Scan for the cell matching the given text and deliver its (x, y) coordinate at center. 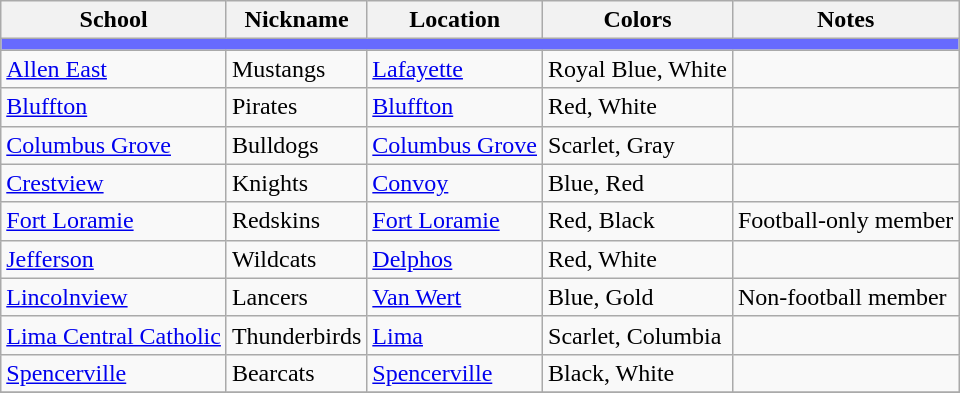
Red, Black (638, 221)
Football-only member (845, 221)
Bearcats (296, 373)
Delphos (455, 259)
Location (455, 20)
Crestview (114, 183)
Lima (455, 335)
Notes (845, 20)
Blue, Gold (638, 297)
Van Wert (455, 297)
Knights (296, 183)
Blue, Red (638, 183)
Allen East (114, 69)
Convoy (455, 183)
Pirates (296, 107)
Jefferson (114, 259)
Lancers (296, 297)
Colors (638, 20)
School (114, 20)
Nickname (296, 20)
Mustangs (296, 69)
Scarlet, Columbia (638, 335)
Redskins (296, 221)
Lafayette (455, 69)
Bulldogs (296, 145)
Black, White (638, 373)
Non-football member (845, 297)
Scarlet, Gray (638, 145)
Wildcats (296, 259)
Lima Central Catholic (114, 335)
Lincolnview (114, 297)
Royal Blue, White (638, 69)
Thunderbirds (296, 335)
